Locate the cell with the specified text and output its (x, y) center coordinate. 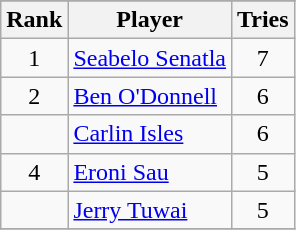
Tries (264, 20)
Eroni Sau (150, 172)
Jerry Tuwai (150, 210)
7 (264, 58)
Carlin Isles (150, 134)
Ben O'Donnell (150, 96)
4 (34, 172)
2 (34, 96)
Seabelo Senatla (150, 58)
1 (34, 58)
Rank (34, 20)
Player (150, 20)
